Scan for the cell matching the given text and deliver its [X, Y] coordinate at center. 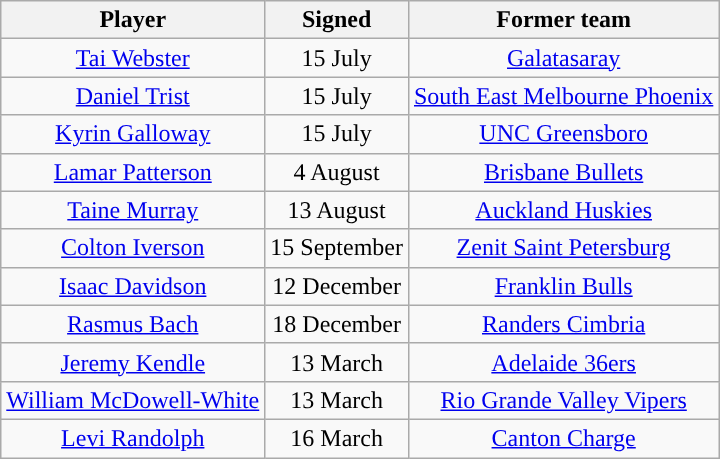
Daniel Trist [133, 96]
Levi Randolph [133, 438]
Signed [337, 20]
Randers Cimbria [563, 324]
Kyrin Galloway [133, 134]
Auckland Huskies [563, 210]
Isaac Davidson [133, 286]
4 August [337, 172]
13 August [337, 210]
Adelaide 36ers [563, 362]
UNC Greensboro [563, 134]
Colton Iverson [133, 248]
South East Melbourne Phoenix [563, 96]
Tai Webster [133, 58]
18 December [337, 324]
Galatasaray [563, 58]
Canton Charge [563, 438]
Rasmus Bach [133, 324]
16 March [337, 438]
12 December [337, 286]
Brisbane Bullets [563, 172]
15 September [337, 248]
Jeremy Kendle [133, 362]
Zenit Saint Petersburg [563, 248]
Franklin Bulls [563, 286]
Former team [563, 20]
Player [133, 20]
Rio Grande Valley Vipers [563, 400]
William McDowell-White [133, 400]
Lamar Patterson [133, 172]
Taine Murray [133, 210]
